Identify which cell holds the provided text, then report its (x, y) central coordinate. 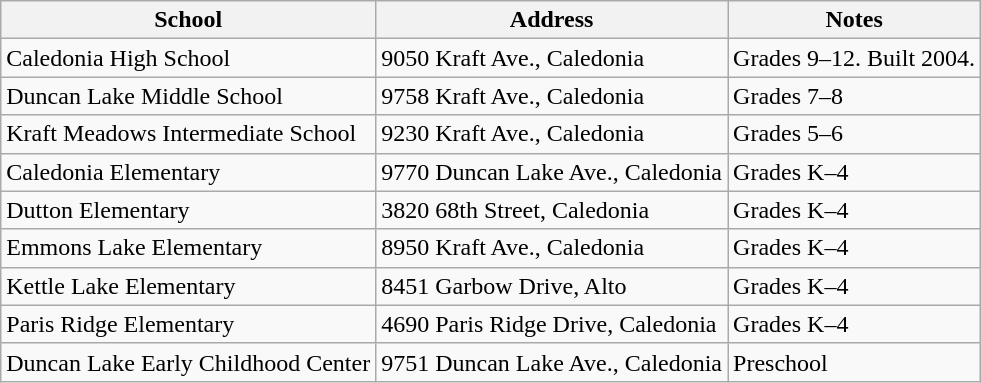
Preschool (854, 362)
Notes (854, 20)
Duncan Lake Middle School (188, 96)
Caledonia Elementary (188, 172)
8451 Garbow Drive, Alto (552, 286)
9230 Kraft Ave., Caledonia (552, 134)
Address (552, 20)
Emmons Lake Elementary (188, 248)
9751 Duncan Lake Ave., Caledonia (552, 362)
Grades 9–12. Built 2004. (854, 58)
Caledonia High School (188, 58)
Kraft Meadows Intermediate School (188, 134)
Grades 7–8 (854, 96)
Kettle Lake Elementary (188, 286)
Duncan Lake Early Childhood Center (188, 362)
Grades 5–6 (854, 134)
9758 Kraft Ave., Caledonia (552, 96)
9770 Duncan Lake Ave., Caledonia (552, 172)
9050 Kraft Ave., Caledonia (552, 58)
8950 Kraft Ave., Caledonia (552, 248)
School (188, 20)
Dutton Elementary (188, 210)
3820 68th Street, Caledonia (552, 210)
4690 Paris Ridge Drive, Caledonia (552, 324)
Paris Ridge Elementary (188, 324)
